From the cell containing the given text, extract its center point as (x, y) coordinate. 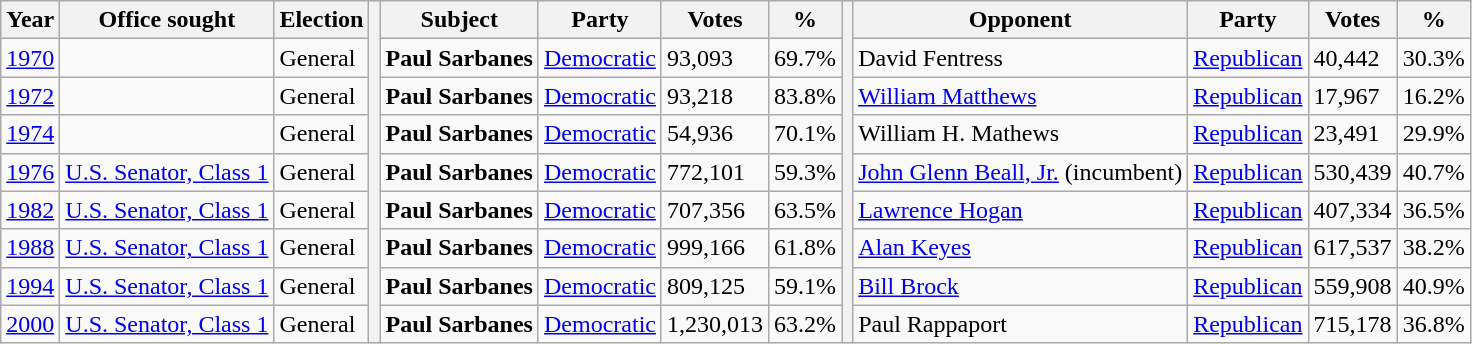
93,093 (714, 58)
63.5% (806, 210)
999,166 (714, 248)
617,537 (1352, 248)
16.2% (1434, 96)
Election (322, 20)
36.8% (1434, 324)
2000 (30, 324)
1970 (30, 58)
38.2% (1434, 248)
407,334 (1352, 210)
Opponent (1020, 20)
David Fentress (1020, 58)
70.1% (806, 134)
Year (30, 20)
69.7% (806, 58)
William H. Mathews (1020, 134)
61.8% (806, 248)
36.5% (1434, 210)
809,125 (714, 286)
59.3% (806, 172)
23,491 (1352, 134)
Subject (459, 20)
17,967 (1352, 96)
Office sought (167, 20)
1,230,013 (714, 324)
1982 (30, 210)
1994 (30, 286)
Bill Brock (1020, 286)
Lawrence Hogan (1020, 210)
63.2% (806, 324)
30.3% (1434, 58)
1972 (30, 96)
29.9% (1434, 134)
Paul Rappaport (1020, 324)
715,178 (1352, 324)
772,101 (714, 172)
1976 (30, 172)
559,908 (1352, 286)
93,218 (714, 96)
William Matthews (1020, 96)
1974 (30, 134)
59.1% (806, 286)
Alan Keyes (1020, 248)
1988 (30, 248)
54,936 (714, 134)
John Glenn Beall, Jr. (incumbent) (1020, 172)
530,439 (1352, 172)
707,356 (714, 210)
40.9% (1434, 286)
40,442 (1352, 58)
40.7% (1434, 172)
83.8% (806, 96)
